Return (X, Y) of the center of cell containing provided text 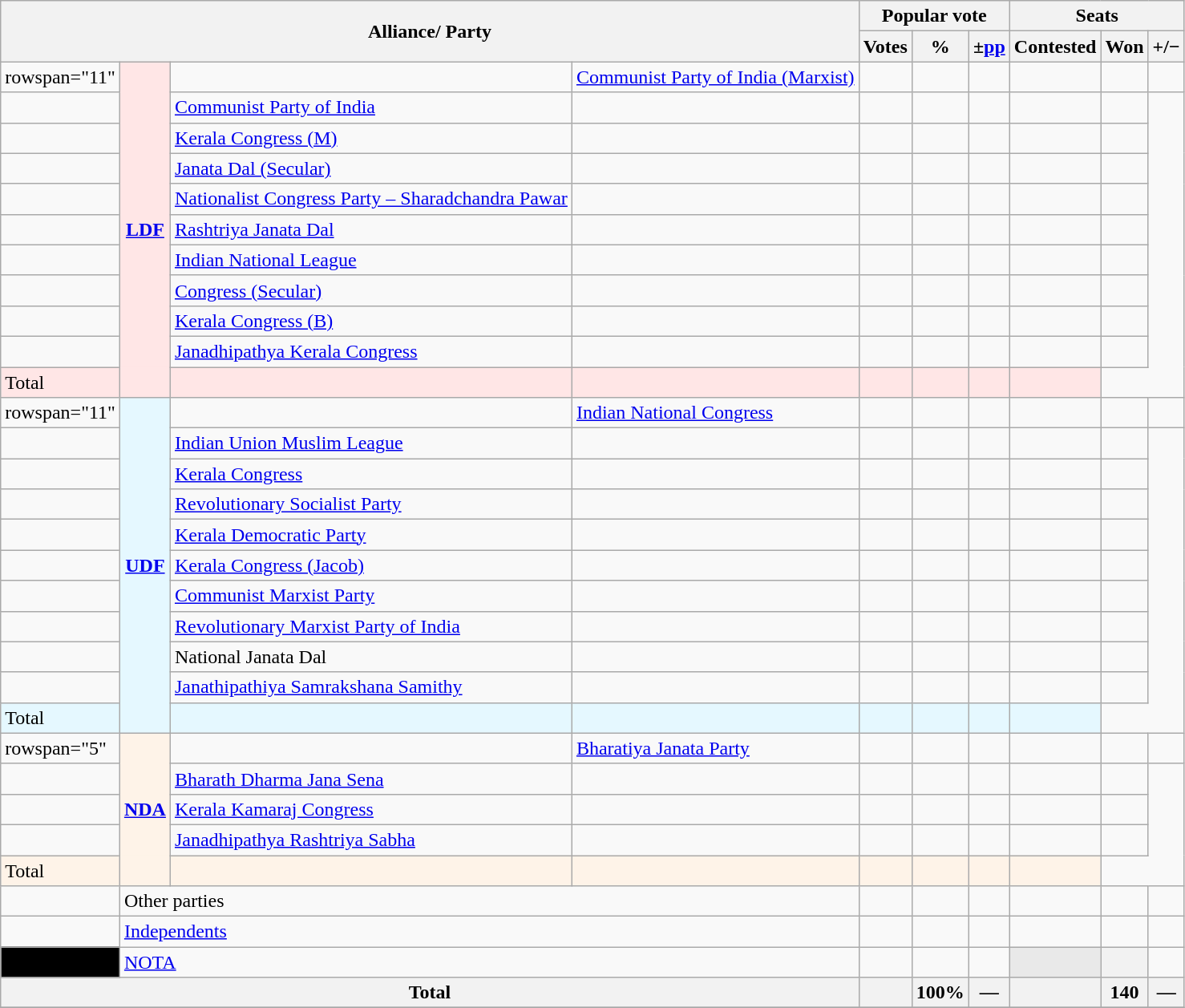
Bharatiya Janata Party (715, 748)
Kerala Congress (370, 474)
Bharath Dharma Jana Sena (370, 779)
National Janata Dal (370, 657)
Kerala Congress (B) (370, 321)
Janadhipathya Kerala Congress (370, 351)
Nationalist Congress Party – Sharadchandra Pawar (370, 199)
Communist Marxist Party (370, 596)
Rashtriya Janata Dal (370, 229)
Janathipathiya Samrakshana Samithy (370, 687)
Kerala Congress (M) (370, 138)
Indian Union Muslim League (370, 443)
Indian National Congress (715, 413)
NOTA (489, 962)
Revolutionary Marxist Party of India (370, 626)
Indian National League (370, 260)
Communist Party of India (370, 107)
100% (940, 993)
Revolutionary Socialist Party (370, 504)
Alliance/ Party (430, 31)
Janadhipathya Rashtriya Sabha (370, 840)
Janata Dal (Secular) (370, 168)
±pp (989, 47)
Kerala Kamaraj Congress (370, 809)
Independents (489, 932)
140 (1124, 993)
rowspan="5" (61, 748)
Popular vote (934, 16)
Won (1124, 47)
Contested (1055, 47)
Votes (885, 47)
Other parties (489, 901)
Kerala Congress (Jacob) (370, 565)
Communist Party of India (Marxist) (715, 77)
Seats (1097, 16)
+/− (1166, 47)
Kerala Democratic Party (370, 535)
UDF (144, 566)
% (940, 47)
LDF (144, 229)
NDA (144, 809)
Congress (Secular) (370, 290)
